Locate the cell with the specified text and output its [x, y] center coordinate. 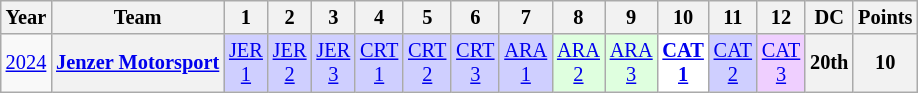
Points [885, 17]
ARA3 [632, 63]
4 [379, 17]
7 [526, 17]
Year [26, 17]
6 [475, 17]
JER2 [290, 63]
ARA1 [526, 63]
CAT2 [733, 63]
DC [829, 17]
CRT1 [379, 63]
Jenzer Motorsport [138, 63]
20th [829, 63]
CRT2 [427, 63]
JER3 [333, 63]
5 [427, 17]
2 [290, 17]
CAT3 [781, 63]
CRT3 [475, 63]
ARA2 [578, 63]
8 [578, 17]
Team [138, 17]
12 [781, 17]
9 [632, 17]
3 [333, 17]
CAT1 [684, 63]
2024 [26, 63]
11 [733, 17]
JER1 [246, 63]
1 [246, 17]
